Return (x, y) of the center of cell containing provided text 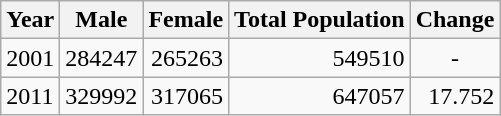
284247 (102, 58)
Year (30, 20)
2011 (30, 96)
Change (455, 20)
317065 (186, 96)
Male (102, 20)
647057 (320, 96)
Female (186, 20)
17.752 (455, 96)
2001 (30, 58)
549510 (320, 58)
329992 (102, 96)
265263 (186, 58)
Total Population (320, 20)
- (455, 58)
